Pinpoint the cell where the given text exists, returning its [X, Y] midpoint coordinate. 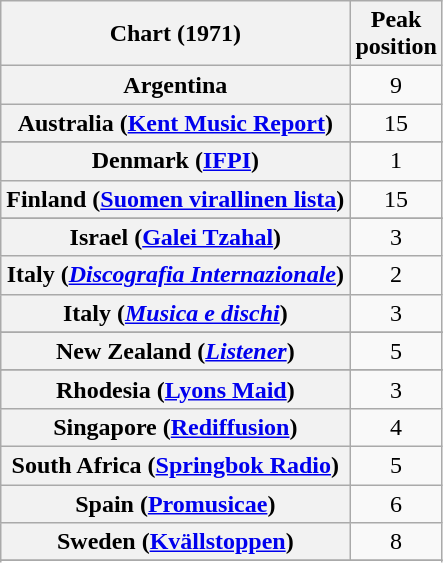
8 [396, 542]
Italy (Discografia Internazionale) [176, 275]
1 [396, 161]
Finland (Suomen virallinen lista) [176, 199]
Rhodesia (Lyons Maid) [176, 389]
New Zealand (Listener) [176, 351]
Spain (Promusicae) [176, 503]
Peakposition [396, 34]
9 [396, 85]
Israel (Galei Tzahal) [176, 237]
Argentina [176, 85]
Chart (1971) [176, 34]
Italy (Musica e dischi) [176, 313]
Singapore (Rediffusion) [176, 427]
Denmark (IFPI) [176, 161]
Sweden (Kvällstoppen) [176, 542]
South Africa (Springbok Radio) [176, 465]
4 [396, 427]
6 [396, 503]
Australia (Kent Music Report) [176, 123]
2 [396, 275]
